Find where the given text appears and provide that cell's center as [X, Y] coordinate. 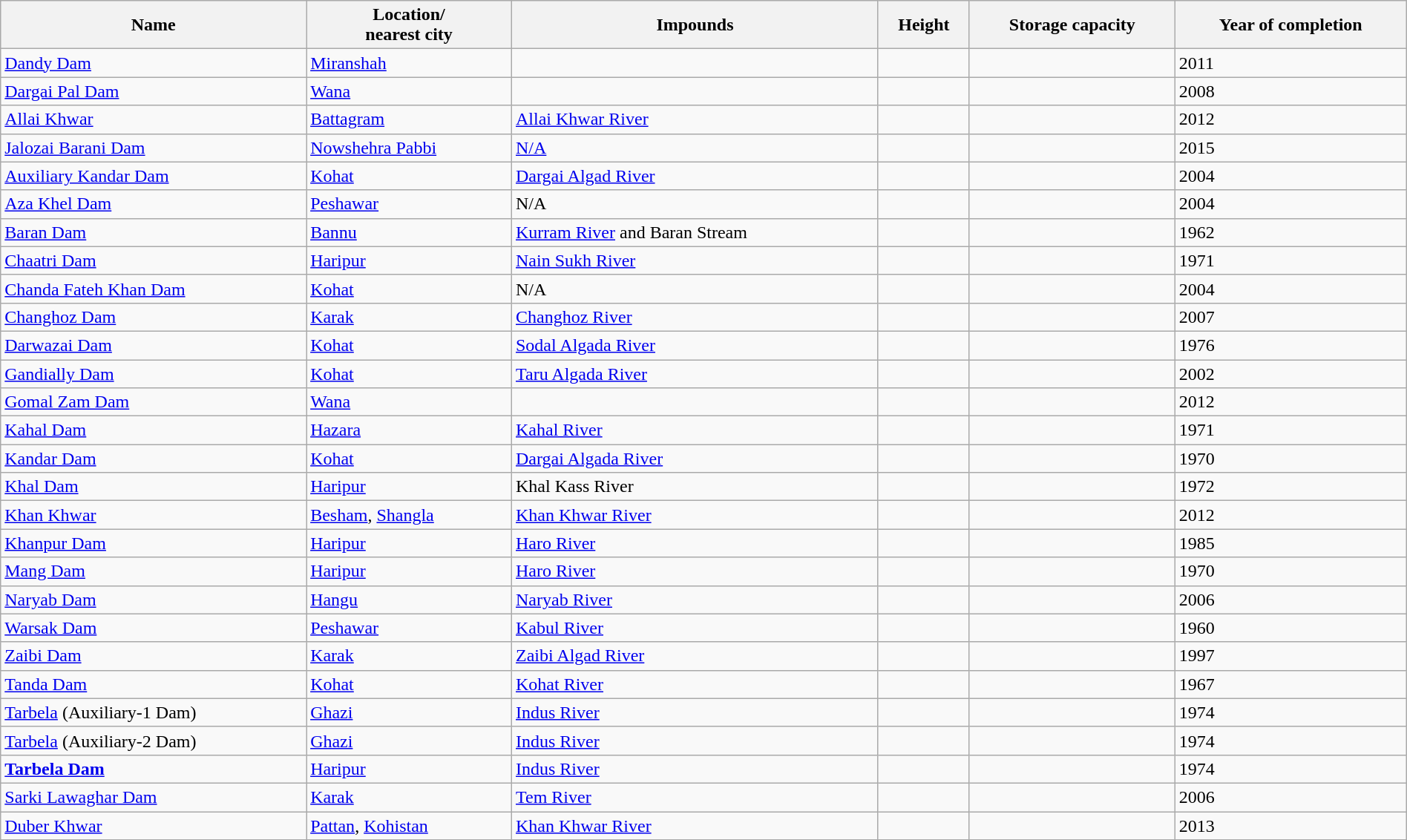
Changhoz River [695, 317]
Tarbela (Auxiliary-1 Dam) [154, 712]
2008 [1290, 91]
Kahal Dam [154, 430]
Kahal River [695, 430]
2013 [1290, 826]
Kabul River [695, 628]
Kohat River [695, 684]
Zaibi Dam [154, 656]
1962 [1290, 232]
Name [154, 25]
1967 [1290, 684]
Auxiliary Kandar Dam [154, 176]
Allai Khwar [154, 119]
Impounds [695, 25]
Allai Khwar River [695, 119]
Hazara [410, 430]
Height [923, 25]
Storage capacity [1072, 25]
Miranshah [410, 63]
Dargai Algad River [695, 176]
Tarbela Dam [154, 769]
2007 [1290, 317]
Nain Sukh River [695, 260]
Naryab River [695, 600]
Baran Dam [154, 232]
Warsak Dam [154, 628]
Pattan, Kohistan [410, 826]
Dandy Dam [154, 63]
1972 [1290, 487]
Khal Kass River [695, 487]
Jalozai Barani Dam [154, 148]
Sodal Algada River [695, 345]
2002 [1290, 373]
Mang Dam [154, 571]
Taru Algada River [695, 373]
Changhoz Dam [154, 317]
Darwazai Dam [154, 345]
Khanpur Dam [154, 543]
Kurram River and Baran Stream [695, 232]
Nowshehra Pabbi [410, 148]
Sarki Lawaghar Dam [154, 797]
Kandar Dam [154, 459]
Gomal Zam Dam [154, 402]
Hangu [410, 600]
Khan Khwar [154, 515]
Chaatri Dam [154, 260]
1985 [1290, 543]
Tanda Dam [154, 684]
Besham, Shangla [410, 515]
Aza Khel Dam [154, 204]
Year of completion [1290, 25]
Khal Dam [154, 487]
Tarbela (Auxiliary-2 Dam) [154, 741]
1976 [1290, 345]
1960 [1290, 628]
Location/nearest city [410, 25]
Battagram [410, 119]
Zaibi Algad River [695, 656]
Dargai Pal Dam [154, 91]
Gandially Dam [154, 373]
2011 [1290, 63]
Tem River [695, 797]
Naryab Dam [154, 600]
Bannu [410, 232]
1997 [1290, 656]
Dargai Algada River [695, 459]
Duber Khwar [154, 826]
Chanda Fateh Khan Dam [154, 289]
2015 [1290, 148]
